Output the [x, y] coordinate of the center of the cell containing the given text.  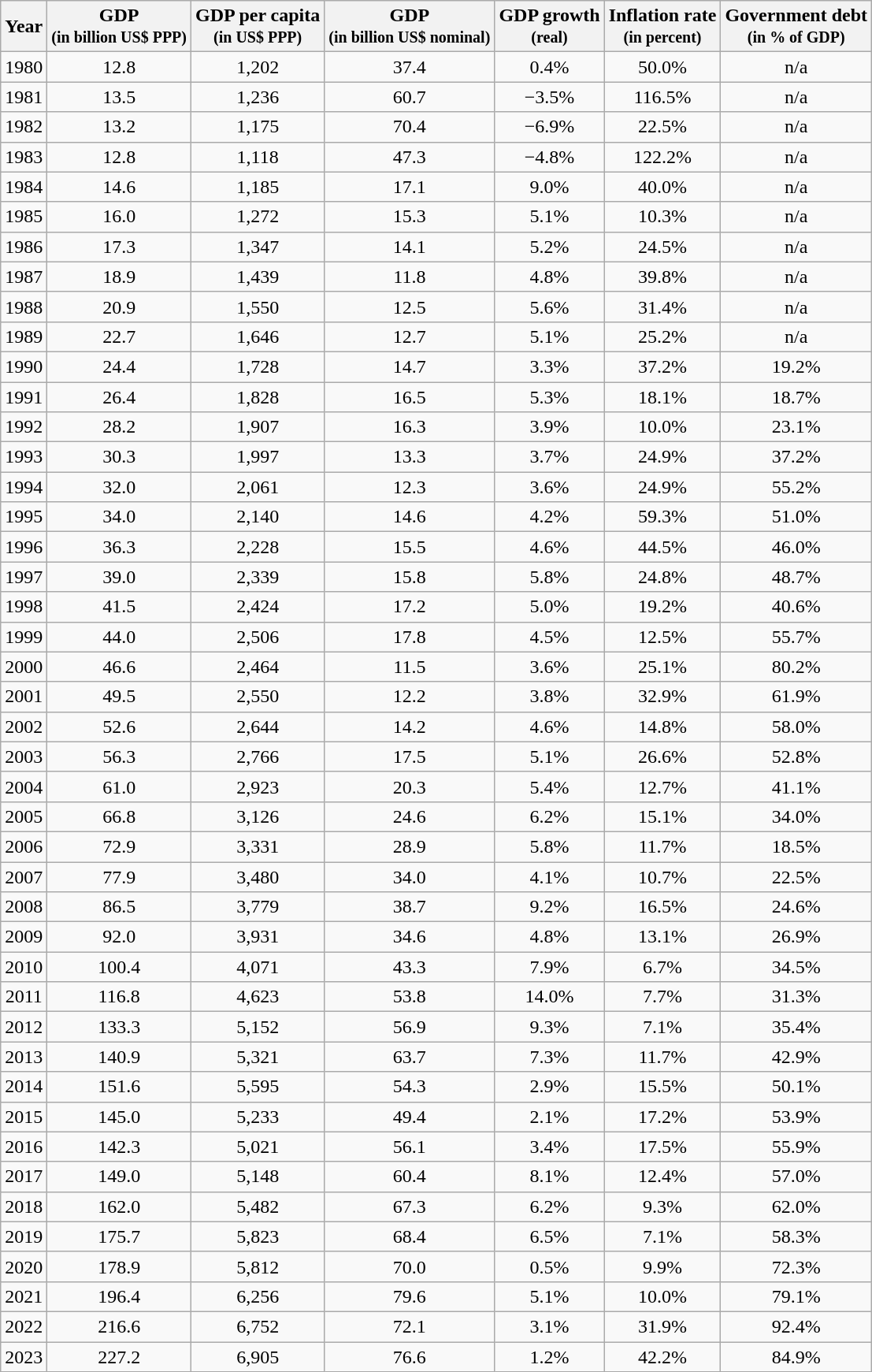
5.3% [550, 396]
2,506 [258, 637]
1,272 [258, 217]
2012 [24, 1027]
1,550 [258, 307]
2008 [24, 907]
6,752 [258, 1326]
116.5% [662, 97]
79.1% [796, 1296]
2022 [24, 1326]
54.3 [410, 1087]
55.2% [796, 487]
9.2% [550, 907]
−3.5% [550, 97]
7.3% [550, 1057]
11.8 [410, 277]
5.4% [550, 786]
18.5% [796, 846]
2,424 [258, 607]
1,728 [258, 366]
3.9% [550, 427]
12.3 [410, 487]
5,823 [258, 1236]
14.7 [410, 366]
2,550 [258, 697]
53.8 [410, 997]
162.0 [120, 1207]
142.3 [120, 1147]
31.3% [796, 997]
Year [24, 27]
0.5% [550, 1266]
58.3% [796, 1236]
14.8% [662, 727]
2018 [24, 1207]
17.3 [120, 247]
5,812 [258, 1266]
140.9 [120, 1057]
30.3 [120, 457]
5,321 [258, 1057]
6,256 [258, 1296]
24.5% [662, 247]
3,331 [258, 846]
57.0% [796, 1177]
2011 [24, 997]
37.4 [410, 67]
1982 [24, 127]
17.5 [410, 757]
61.9% [796, 697]
5.0% [550, 607]
2015 [24, 1117]
2017 [24, 1177]
58.0% [796, 727]
2006 [24, 846]
16.5 [410, 396]
1993 [24, 457]
GDP per capita(in US$ PPP) [258, 27]
6.7% [662, 967]
2,140 [258, 517]
2000 [24, 667]
100.4 [120, 967]
55.9% [796, 1147]
1989 [24, 336]
6,905 [258, 1356]
24.6 [410, 816]
GDP(in billion US$ nominal) [410, 27]
1.2% [550, 1356]
12.5 [410, 307]
12.5% [662, 637]
32.0 [120, 487]
18.9 [120, 277]
17.1 [410, 187]
151.6 [120, 1087]
49.4 [410, 1117]
14.1 [410, 247]
122.2% [662, 157]
56.3 [120, 757]
1,439 [258, 277]
7.9% [550, 967]
2021 [24, 1296]
68.4 [410, 1236]
70.4 [410, 127]
31.4% [662, 307]
1,646 [258, 336]
5,021 [258, 1147]
196.4 [120, 1296]
50.1% [796, 1087]
3,480 [258, 877]
39.0 [120, 577]
35.4% [796, 1027]
84.9% [796, 1356]
18.1% [662, 396]
2,061 [258, 487]
49.5 [120, 697]
47.3 [410, 157]
2009 [24, 937]
2,923 [258, 786]
1996 [24, 547]
12.7 [410, 336]
5,152 [258, 1027]
1,907 [258, 427]
2.1% [550, 1117]
3,931 [258, 937]
10.3% [662, 217]
1980 [24, 67]
1,997 [258, 457]
2003 [24, 757]
1,828 [258, 396]
59.3% [662, 517]
1,185 [258, 187]
2019 [24, 1236]
1,347 [258, 247]
1,118 [258, 157]
1984 [24, 187]
3.7% [550, 457]
−4.8% [550, 157]
9.0% [550, 187]
2,228 [258, 547]
77.9 [120, 877]
4,623 [258, 997]
48.7% [796, 577]
44.0 [120, 637]
44.5% [662, 547]
2013 [24, 1057]
2020 [24, 1266]
3.4% [550, 1147]
3.1% [550, 1326]
24.8% [662, 577]
3.8% [550, 697]
50.0% [662, 67]
−6.9% [550, 127]
28.9 [410, 846]
34.5% [796, 967]
1,236 [258, 97]
178.9 [120, 1266]
18.7% [796, 396]
17.8 [410, 637]
2007 [24, 877]
1987 [24, 277]
72.9 [120, 846]
80.2% [796, 667]
79.6 [410, 1296]
4.5% [550, 637]
2014 [24, 1087]
92.0 [120, 937]
1,202 [258, 67]
17.5% [662, 1147]
6.5% [550, 1236]
15.8 [410, 577]
24.4 [120, 366]
2016 [24, 1147]
52.8% [796, 757]
2,464 [258, 667]
227.2 [120, 1356]
63.7 [410, 1057]
55.7% [796, 637]
1998 [24, 607]
61.0 [120, 786]
14.0% [550, 997]
2023 [24, 1356]
4,071 [258, 967]
216.6 [120, 1326]
72.3% [796, 1266]
3,126 [258, 816]
133.3 [120, 1027]
31.9% [662, 1326]
5.6% [550, 307]
9.9% [662, 1266]
GDP(in billion US$ PPP) [120, 27]
15.3 [410, 217]
16.0 [120, 217]
26.6% [662, 757]
12.2 [410, 697]
23.1% [796, 427]
38.7 [410, 907]
5,148 [258, 1177]
20.9 [120, 307]
52.6 [120, 727]
1981 [24, 97]
40.0% [662, 187]
145.0 [120, 1117]
51.0% [796, 517]
67.3 [410, 1207]
25.1% [662, 667]
72.1 [410, 1326]
16.5% [662, 907]
86.5 [120, 907]
10.7% [662, 877]
2,644 [258, 727]
2.9% [550, 1087]
13.1% [662, 937]
26.9% [796, 937]
39.8% [662, 277]
92.4% [796, 1326]
20.3 [410, 786]
5.2% [550, 247]
22.7 [120, 336]
1992 [24, 427]
1983 [24, 157]
13.3 [410, 457]
116.8 [120, 997]
12.4% [662, 1177]
15.1% [662, 816]
4.1% [550, 877]
56.9 [410, 1027]
34.6 [410, 937]
2005 [24, 816]
60.7 [410, 97]
5,233 [258, 1117]
42.9% [796, 1057]
28.2 [120, 427]
3,779 [258, 907]
1985 [24, 217]
53.9% [796, 1117]
17.2% [662, 1117]
32.9% [662, 697]
13.2 [120, 127]
GDP growth(real) [550, 27]
26.4 [120, 396]
2010 [24, 967]
70.0 [410, 1266]
Government debt(in % of GDP) [796, 27]
40.6% [796, 607]
15.5 [410, 547]
2004 [24, 786]
12.7% [662, 786]
Inflation rate(in percent) [662, 27]
5,482 [258, 1207]
11.5 [410, 667]
1988 [24, 307]
2001 [24, 697]
1997 [24, 577]
17.2 [410, 607]
4.2% [550, 517]
34.0% [796, 816]
1991 [24, 396]
43.3 [410, 967]
16.3 [410, 427]
60.4 [410, 1177]
42.2% [662, 1356]
7.7% [662, 997]
8.1% [550, 1177]
13.5 [120, 97]
41.1% [796, 786]
2002 [24, 727]
15.5% [662, 1087]
1994 [24, 487]
76.6 [410, 1356]
56.1 [410, 1147]
1986 [24, 247]
25.2% [662, 336]
149.0 [120, 1177]
14.2 [410, 727]
41.5 [120, 607]
0.4% [550, 67]
66.8 [120, 816]
46.6 [120, 667]
62.0% [796, 1207]
46.0% [796, 547]
2,766 [258, 757]
5,595 [258, 1087]
3.3% [550, 366]
175.7 [120, 1236]
1999 [24, 637]
1995 [24, 517]
24.6% [796, 907]
1990 [24, 366]
36.3 [120, 547]
2,339 [258, 577]
1,175 [258, 127]
